From the cell containing the given text, extract its center point as [X, Y] coordinate. 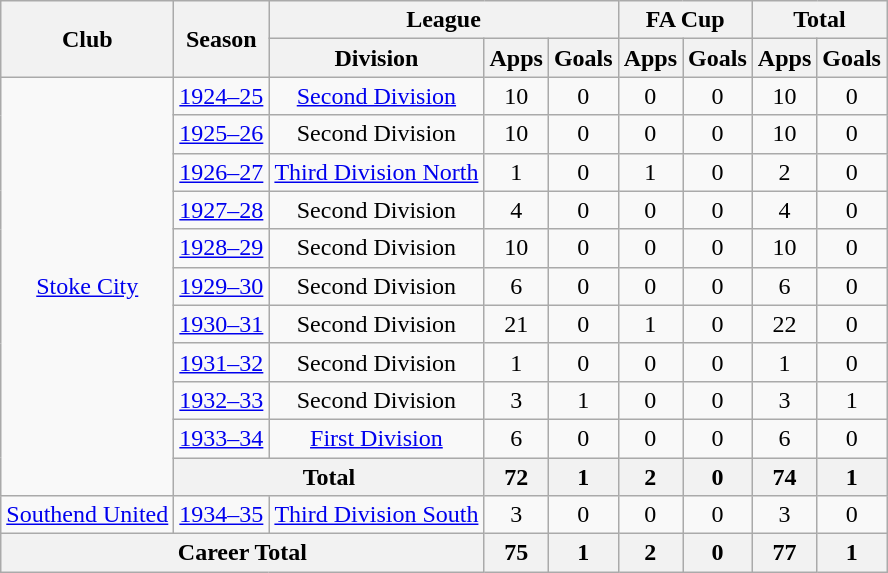
1929–30 [222, 286]
Division [376, 58]
Southend United [88, 515]
Third Division South [376, 515]
75 [516, 553]
FA Cup [685, 20]
Season [222, 39]
21 [516, 324]
77 [784, 553]
Career Total [242, 553]
1927–28 [222, 210]
1930–31 [222, 324]
1925–26 [222, 134]
Third Division North [376, 172]
1934–35 [222, 515]
74 [784, 477]
1932–33 [222, 400]
1928–29 [222, 248]
League [444, 20]
1924–25 [222, 96]
1926–27 [222, 172]
22 [784, 324]
72 [516, 477]
Stoke City [88, 286]
1931–32 [222, 362]
Club [88, 39]
1933–34 [222, 438]
First Division [376, 438]
